Output the (X, Y) coordinate of the center of the cell containing the given text.  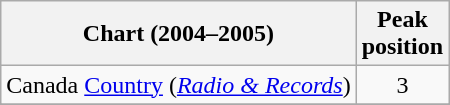
Canada Country (Radio & Records) (178, 85)
Chart (2004–2005) (178, 34)
Peakposition (402, 34)
3 (402, 85)
